Find where the given text appears and provide that cell's center as [x, y] coordinate. 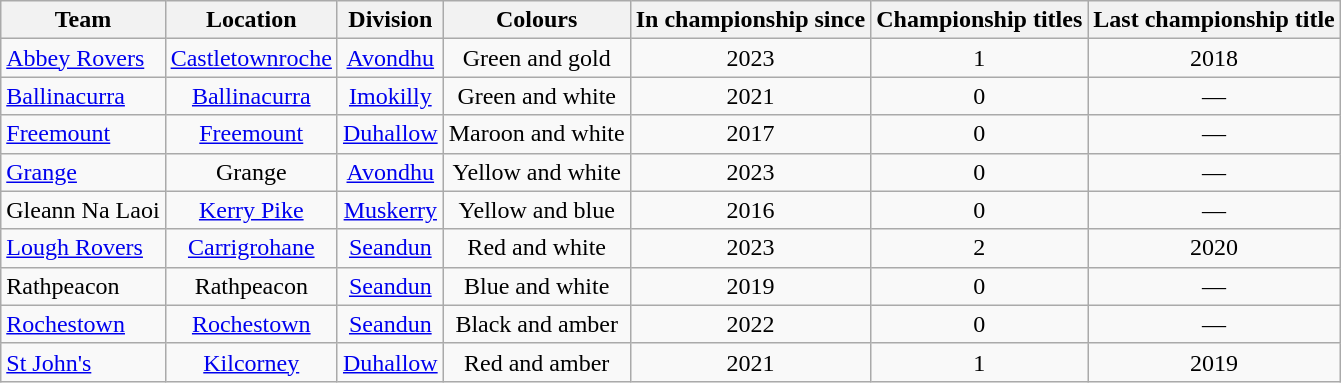
Green and white [536, 96]
Green and gold [536, 58]
2018 [1214, 58]
2 [980, 248]
Red and amber [536, 362]
2017 [750, 134]
2022 [750, 324]
Blue and white [536, 286]
Yellow and blue [536, 210]
Last championship title [1214, 20]
2020 [1214, 248]
Lough Rovers [83, 248]
Maroon and white [536, 134]
Colours [536, 20]
Division [390, 20]
Yellow and white [536, 172]
Castletownroche [251, 58]
2016 [750, 210]
Carrigrohane [251, 248]
Location [251, 20]
In championship since [750, 20]
Red and white [536, 248]
Imokilly [390, 96]
Team [83, 20]
Black and amber [536, 324]
Muskerry [390, 210]
Kerry Pike [251, 210]
Kilcorney [251, 362]
St John's [83, 362]
Championship titles [980, 20]
Abbey Rovers [83, 58]
Gleann Na Laoi [83, 210]
